From the cell containing the given text, extract its center point as [X, Y] coordinate. 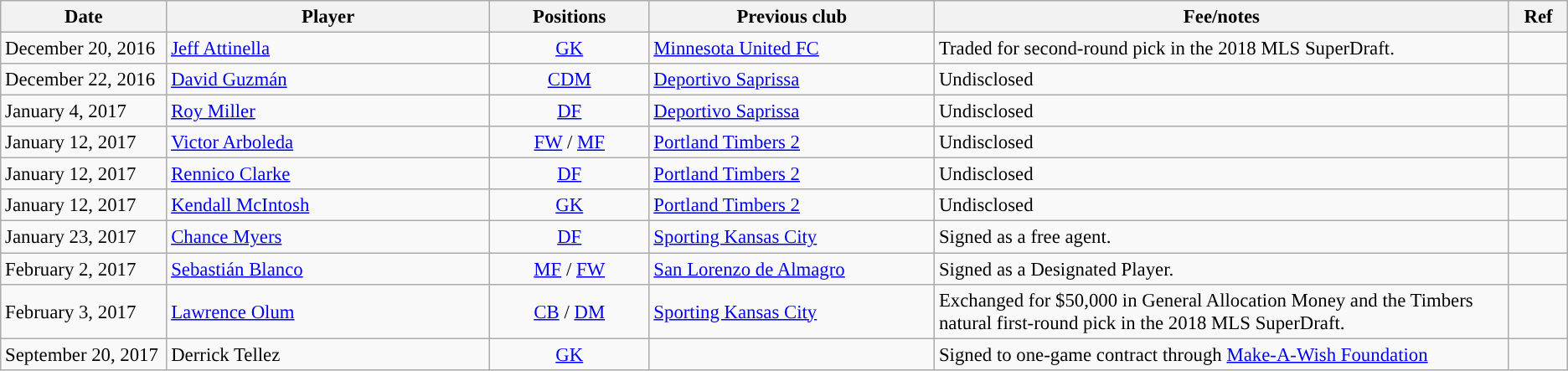
Signed as a free agent. [1222, 237]
December 22, 2016 [84, 80]
Signed as a Designated Player. [1222, 269]
January 4, 2017 [84, 111]
Minnesota United FC [792, 49]
February 3, 2017 [84, 312]
December 20, 2016 [84, 49]
Fee/notes [1222, 17]
Chance Myers [328, 237]
Sebastián Blanco [328, 269]
Previous club [792, 17]
Jeff Attinella [328, 49]
Traded for second-round pick in the 2018 MLS SuperDraft. [1222, 49]
CDM [570, 80]
CB / DM [570, 312]
Signed to one-game contract through Make-A-Wish Foundation [1222, 354]
David Guzmán [328, 80]
San Lorenzo de Almagro [792, 269]
Kendall McIntosh [328, 205]
Victor Arboleda [328, 142]
September 20, 2017 [84, 354]
Derrick Tellez [328, 354]
Exchanged for $50,000 in General Allocation Money and the Timbers natural first-round pick in the 2018 MLS SuperDraft. [1222, 312]
MF / FW [570, 269]
Lawrence Olum [328, 312]
Date [84, 17]
FW / MF [570, 142]
February 2, 2017 [84, 269]
Positions [570, 17]
Roy Miller [328, 111]
Rennico Clarke [328, 174]
Ref [1538, 17]
Player [328, 17]
January 23, 2017 [84, 237]
